Output the [X, Y] coordinate of the center of the cell containing the given text.  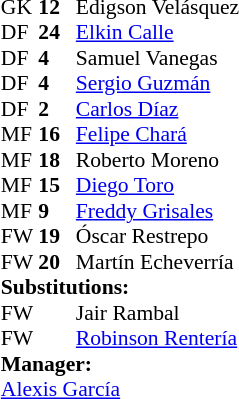
Robinson Rentería [158, 339]
Roberto Moreno [158, 160]
Óscar Restrepo [158, 237]
Felipe Chará [158, 135]
Jair Rambal [158, 313]
Samuel Vanegas [158, 58]
Martín Echeverría [158, 262]
Sergio Guzmán [158, 83]
18 [57, 160]
15 [57, 185]
9 [57, 211]
24 [57, 33]
16 [57, 135]
Diego Toro [158, 185]
Manager: [120, 364]
19 [57, 237]
Carlos Díaz [158, 109]
Elkin Calle [158, 33]
20 [57, 262]
Freddy Grisales [158, 211]
2 [57, 109]
Substitutions: [120, 287]
